Locate the cell with the specified text and output its (x, y) center coordinate. 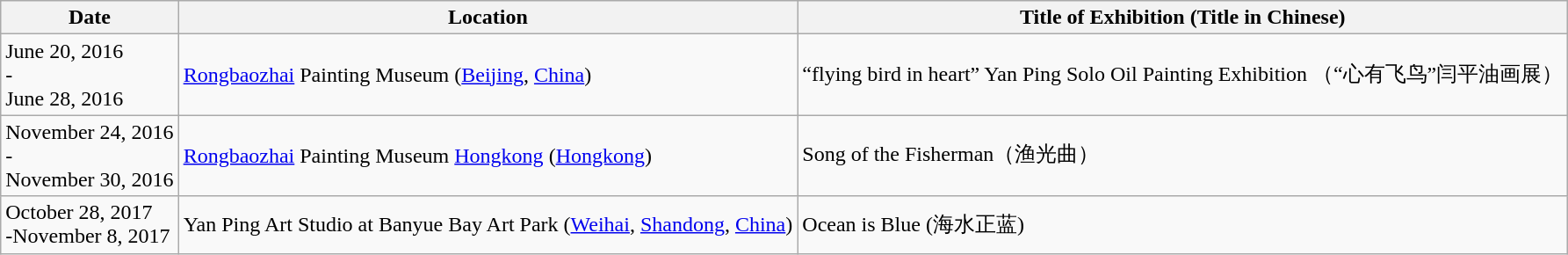
October 28, 2017-November 8, 2017 (90, 225)
Rongbaozhai Painting Museum Hongkong (Hongkong) (488, 156)
June 20, 2016-June 28, 2016 (90, 75)
Rongbaozhai Painting Museum (Beijing, China) (488, 75)
Song of the Fisherman（渔光曲） (1182, 156)
November 24, 2016-November 30, 2016 (90, 156)
Location (488, 18)
Title of Exhibition (Title in Chinese) (1182, 18)
Date (90, 18)
Ocean is Blue (海水正蓝) (1182, 225)
Yan Ping Art Studio at Banyue Bay Art Park (Weihai, Shandong, China) (488, 225)
“flying bird in heart” Yan Ping Solo Oil Painting Exhibition （“心有飞鸟”闫平油画展） (1182, 75)
